Return the (x, y) coordinate for the center point of the cell that contains the specified text.  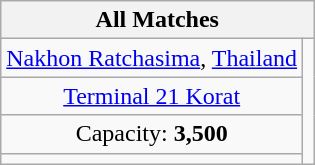
Capacity: 3,500 (152, 134)
Nakhon Ratchasima, Thailand (152, 58)
Terminal 21 Korat (152, 96)
All Matches (158, 20)
